Locate the cell with the specified text and output its (x, y) center coordinate. 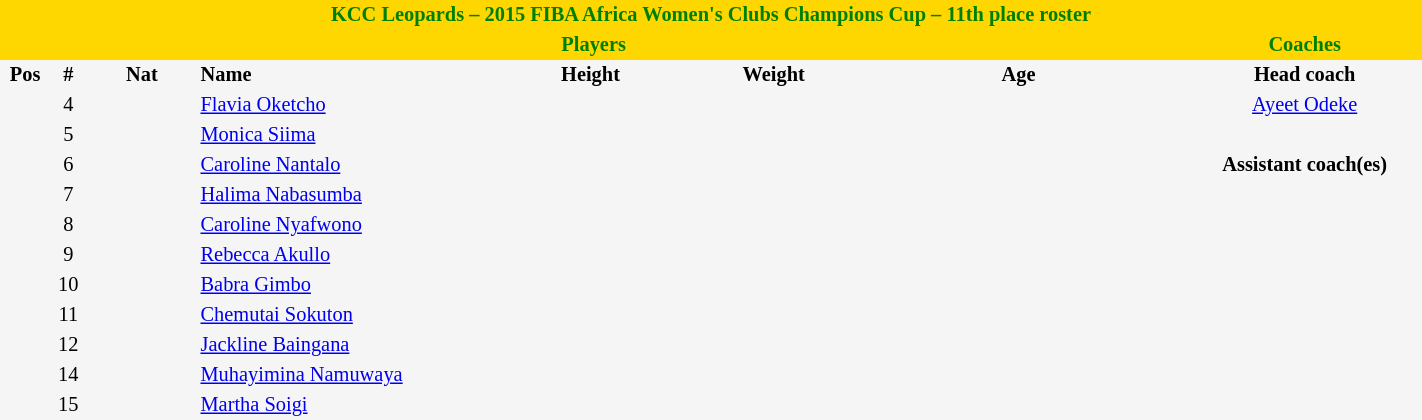
Chemutai Sokuton (340, 315)
7 (68, 195)
Weight (774, 75)
Coaches (1304, 45)
9 (68, 255)
8 (68, 225)
Martha Soigi (340, 405)
Flavia Oketcho (340, 105)
Nat (142, 75)
6 (68, 165)
Ayeet Odeke (1304, 105)
15 (68, 405)
# (68, 75)
Caroline Nyafwono (340, 225)
Players (594, 45)
Caroline Nantalo (340, 165)
Name (340, 75)
KCC Leopards – 2015 FIBA Africa Women's Clubs Champions Cup – 11th place roster (711, 15)
12 (68, 345)
Babra Gimbo (340, 285)
Age (1019, 75)
11 (68, 315)
Halima Nabasumba (340, 195)
14 (68, 375)
Monica Siima (340, 135)
10 (68, 285)
Muhayimina Namuwaya (340, 375)
Head coach (1304, 75)
Height (591, 75)
4 (68, 105)
Rebecca Akullo (340, 255)
5 (68, 135)
Pos (25, 75)
Assistant coach(es) (1304, 165)
Jackline Baingana (340, 345)
